Capture the cell that displays the provided text and extract its [X, Y] central coordinate. 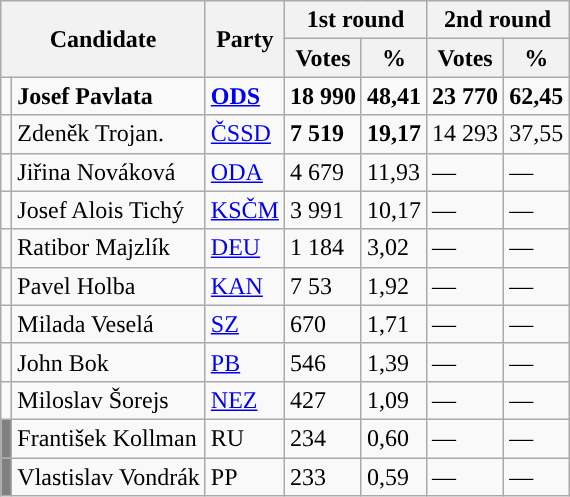
0,60 [394, 438]
546 [322, 362]
1st round [355, 20]
48,41 [394, 96]
Pavel Holba [109, 286]
Candidate [104, 39]
NEZ [244, 400]
3 991 [322, 210]
7 53 [322, 286]
Party [244, 39]
3,02 [394, 248]
KAN [244, 286]
14 293 [466, 134]
234 [322, 438]
SZ [244, 324]
Vlastislav Vondrák [109, 477]
2nd round [498, 20]
John Bok [109, 362]
10,17 [394, 210]
František Kollman [109, 438]
ODA [244, 172]
233 [322, 477]
1,39 [394, 362]
427 [322, 400]
23 770 [466, 96]
ODS [244, 96]
PB [244, 362]
Josef Pavlata [109, 96]
18 990 [322, 96]
Zdeněk Trojan. [109, 134]
ČSSD [244, 134]
1 184 [322, 248]
62,45 [536, 96]
0,59 [394, 477]
19,17 [394, 134]
Milada Veselá [109, 324]
Josef Alois Tichý [109, 210]
PP [244, 477]
37,55 [536, 134]
Jiřina Nováková [109, 172]
1,71 [394, 324]
7 519 [322, 134]
1,92 [394, 286]
11,93 [394, 172]
1,09 [394, 400]
DEU [244, 248]
Miloslav Šorejs [109, 400]
4 679 [322, 172]
RU [244, 438]
670 [322, 324]
Ratibor Majzlík [109, 248]
KSČM [244, 210]
